Locate the cell with the specified text and output its (x, y) center coordinate. 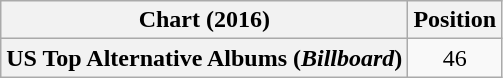
46 (455, 58)
Position (455, 20)
Chart (2016) (204, 20)
US Top Alternative Albums (Billboard) (204, 58)
